Capture the cell that displays the provided text and extract its (X, Y) central coordinate. 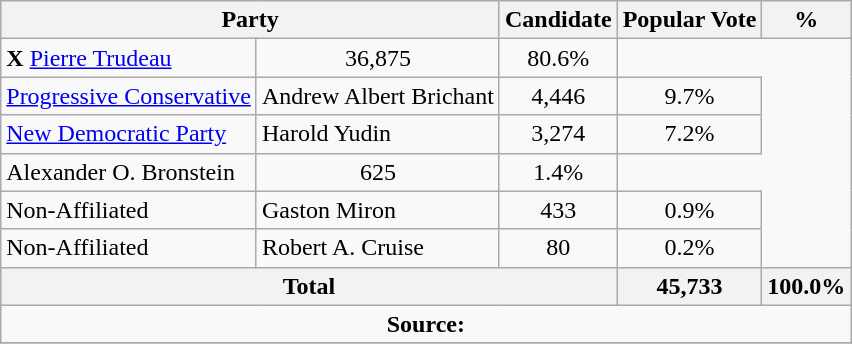
625 (378, 172)
Robert A. Cruise (378, 248)
Harold Yudin (378, 134)
Total (309, 286)
Gaston Miron (378, 210)
0.9% (690, 210)
100.0% (806, 286)
Popular Vote (690, 20)
% (806, 20)
4,446 (558, 96)
Alexander O. Bronstein (129, 172)
80 (558, 248)
Progressive Conservative (129, 96)
Party (250, 20)
Andrew Albert Brichant (378, 96)
Candidate (558, 20)
1.4% (558, 172)
0.2% (690, 248)
36,875 (378, 58)
433 (558, 210)
80.6% (558, 58)
45,733 (690, 286)
Source: (426, 324)
X Pierre Trudeau (129, 58)
9.7% (690, 96)
7.2% (690, 134)
3,274 (558, 134)
New Democratic Party (129, 134)
